Find where the given text appears and provide that cell's center as (x, y) coordinate. 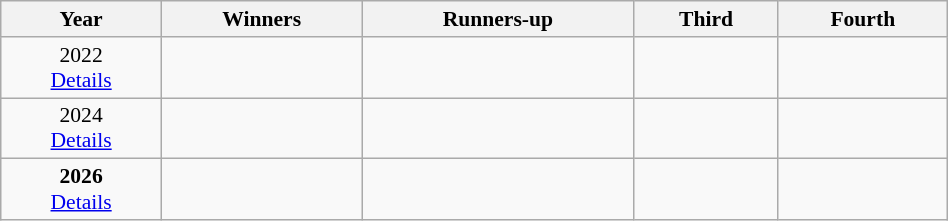
2026Details (82, 190)
2022Details (82, 68)
Fourth (862, 19)
Winners (261, 19)
Third (706, 19)
Runners-up (498, 19)
Year (82, 19)
2024Details (82, 128)
